Return the (X, Y) coordinate for the center point of the cell that contains the specified text.  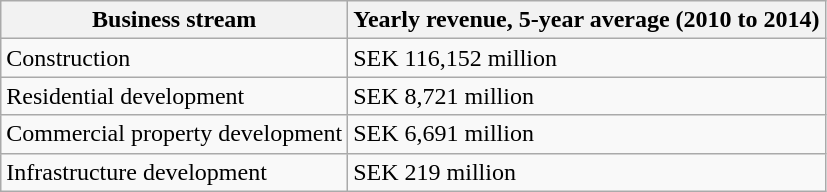
Business stream (174, 20)
Construction (174, 58)
SEK 219 million (586, 172)
Commercial property development (174, 134)
SEK 6,691 million (586, 134)
Residential development (174, 96)
Infrastructure development (174, 172)
Yearly revenue, 5-year average (2010 to 2014) (586, 20)
SEK 8,721 million (586, 96)
SEK 116,152 million (586, 58)
